From the cell containing the given text, extract its center point as [x, y] coordinate. 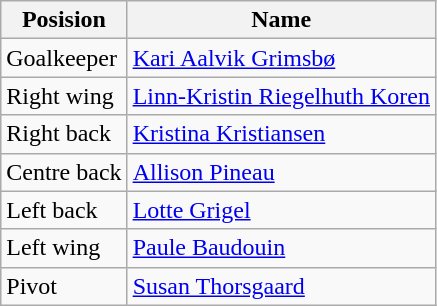
Kristina Kristiansen [281, 134]
Name [281, 20]
Paule Baudouin [281, 248]
Kari Aalvik Grimsbø [281, 58]
Lotte Grigel [281, 210]
Allison Pineau [281, 172]
Left back [64, 210]
Right wing [64, 96]
Linn-Kristin Riegelhuth Koren [281, 96]
Goalkeeper [64, 58]
Posision [64, 20]
Left wing [64, 248]
Pivot [64, 286]
Centre back [64, 172]
Susan Thorsgaard [281, 286]
Right back [64, 134]
